Provide the (X, Y) coordinate of the cell's center where the given text is located.  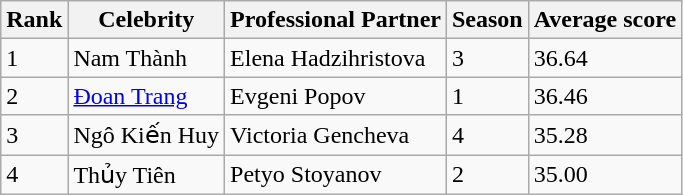
Evgeni Popov (336, 96)
Elena Hadzihristova (336, 58)
Ngô Kiến Huy (146, 135)
Season (487, 20)
Rank (34, 20)
Nam Thành (146, 58)
35.28 (604, 135)
Average score (604, 20)
Đoan Trang (146, 96)
Petyo Stoyanov (336, 174)
36.46 (604, 96)
36.64 (604, 58)
Victoria Gencheva (336, 135)
Professional Partner (336, 20)
35.00 (604, 174)
Celebrity (146, 20)
Thủy Tiên (146, 174)
